Determine the [X, Y] coordinate at the center of the cell enclosing the given text.  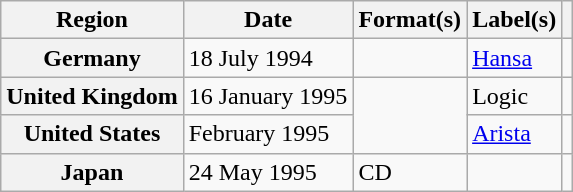
24 May 1995 [268, 172]
Japan [92, 172]
February 1995 [268, 134]
United States [92, 134]
Hansa [514, 58]
Region [92, 20]
18 July 1994 [268, 58]
16 January 1995 [268, 96]
Arista [514, 134]
Format(s) [410, 20]
Logic [514, 96]
Germany [92, 58]
CD [410, 172]
Date [268, 20]
United Kingdom [92, 96]
Label(s) [514, 20]
